For the text-containing cell, return its midpoint in [X, Y] coordinate format. 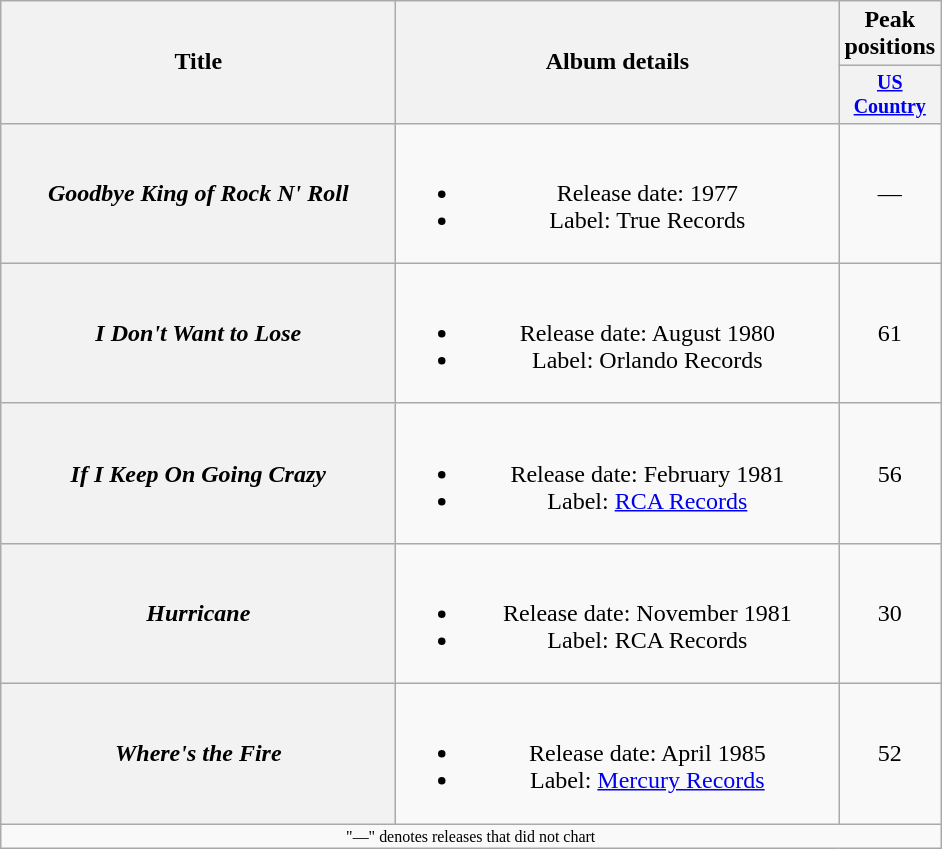
30 [890, 613]
56 [890, 473]
Release date: April 1985Label: Mercury Records [618, 754]
Album details [618, 62]
If I Keep On Going Crazy [198, 473]
Release date: November 1981Label: RCA Records [618, 613]
Release date: 1977Label: True Records [618, 193]
— [890, 193]
Release date: August 1980Label: Orlando Records [618, 333]
"—" denotes releases that did not chart [471, 836]
I Don't Want to Lose [198, 333]
61 [890, 333]
52 [890, 754]
Peak positions [890, 34]
Where's the Fire [198, 754]
Release date: February 1981Label: RCA Records [618, 473]
US Country [890, 94]
Title [198, 62]
Goodbye King of Rock N' Roll [198, 193]
Hurricane [198, 613]
